Detect which cell encompasses the target text, then output its [x, y] center coordinate. 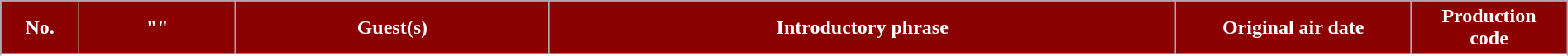
Production code [1489, 28]
"" [157, 28]
No. [40, 28]
Guest(s) [392, 28]
Original air date [1293, 28]
Introductory phrase [863, 28]
